Return the (x, y) coordinate for the center point of the cell that contains the specified text.  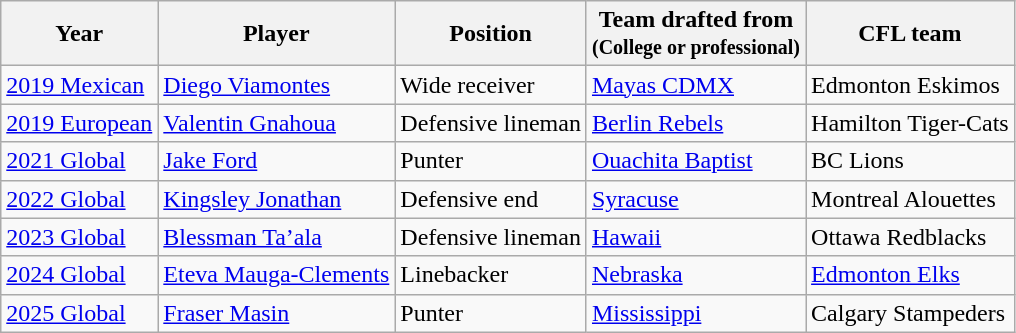
Position (491, 34)
2022 Global (80, 199)
Fraser Masin (276, 313)
Kingsley Jonathan (276, 199)
CFL team (910, 34)
2019 Mexican (80, 85)
2021 Global (80, 161)
Edmonton Eskimos (910, 85)
Mayas CDMX (696, 85)
2024 Global (80, 275)
Blessman Ta’ala (276, 237)
2025 Global (80, 313)
Jake Ford (276, 161)
BC Lions (910, 161)
Berlin Rebels (696, 123)
Montreal Alouettes (910, 199)
Ouachita Baptist (696, 161)
2023 Global (80, 237)
Linebacker (491, 275)
Year (80, 34)
Diego Viamontes (276, 85)
Calgary Stampeders (910, 313)
Valentin Gnahoua (276, 123)
Ottawa Redblacks (910, 237)
2019 European (80, 123)
Team drafted from(College or professional) (696, 34)
Mississippi (696, 313)
Wide receiver (491, 85)
Syracuse (696, 199)
Hawaii (696, 237)
Eteva Mauga-Clements (276, 275)
Player (276, 34)
Defensive end (491, 199)
Nebraska (696, 275)
Hamilton Tiger-Cats (910, 123)
Edmonton Elks (910, 275)
